Scan for the cell matching the given text and deliver its (X, Y) coordinate at center. 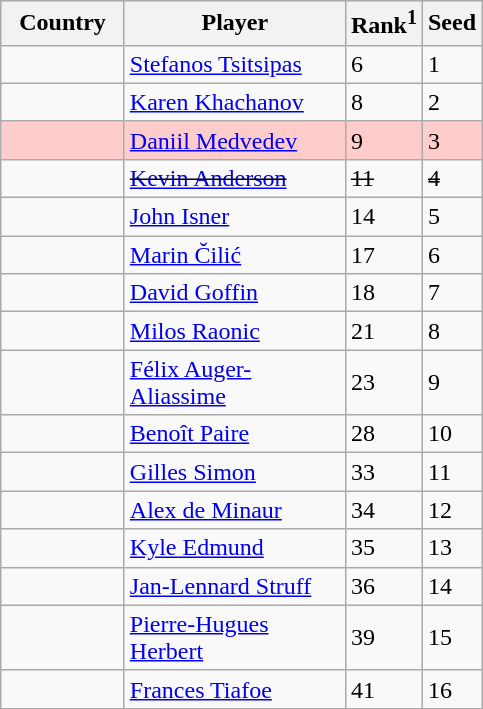
4 (452, 178)
33 (384, 472)
1 (452, 64)
Rank1 (384, 24)
34 (384, 510)
10 (452, 434)
36 (384, 586)
Pierre-Hugues Herbert (234, 638)
41 (384, 689)
5 (452, 217)
Frances Tiafoe (234, 689)
Milos Raonic (234, 331)
7 (452, 293)
12 (452, 510)
35 (384, 548)
Player (234, 24)
39 (384, 638)
Félix Auger-Aliassime (234, 382)
David Goffin (234, 293)
18 (384, 293)
Seed (452, 24)
Country (63, 24)
Alex de Minaur (234, 510)
Kevin Anderson (234, 178)
23 (384, 382)
Karen Khachanov (234, 102)
28 (384, 434)
Gilles Simon (234, 472)
Marin Čilić (234, 255)
3 (452, 140)
Kyle Edmund (234, 548)
16 (452, 689)
John Isner (234, 217)
2 (452, 102)
13 (452, 548)
Benoît Paire (234, 434)
15 (452, 638)
Daniil Medvedev (234, 140)
21 (384, 331)
17 (384, 255)
Stefanos Tsitsipas (234, 64)
Jan-Lennard Struff (234, 586)
